Return [X, Y] of the center of cell containing provided text 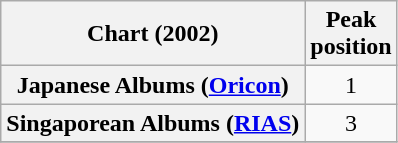
Peakposition [351, 34]
Japanese Albums (Oricon) [153, 85]
Singaporean Albums (RIAS) [153, 123]
3 [351, 123]
1 [351, 85]
Chart (2002) [153, 34]
